Scan for the cell matching the given text and deliver its [X, Y] coordinate at center. 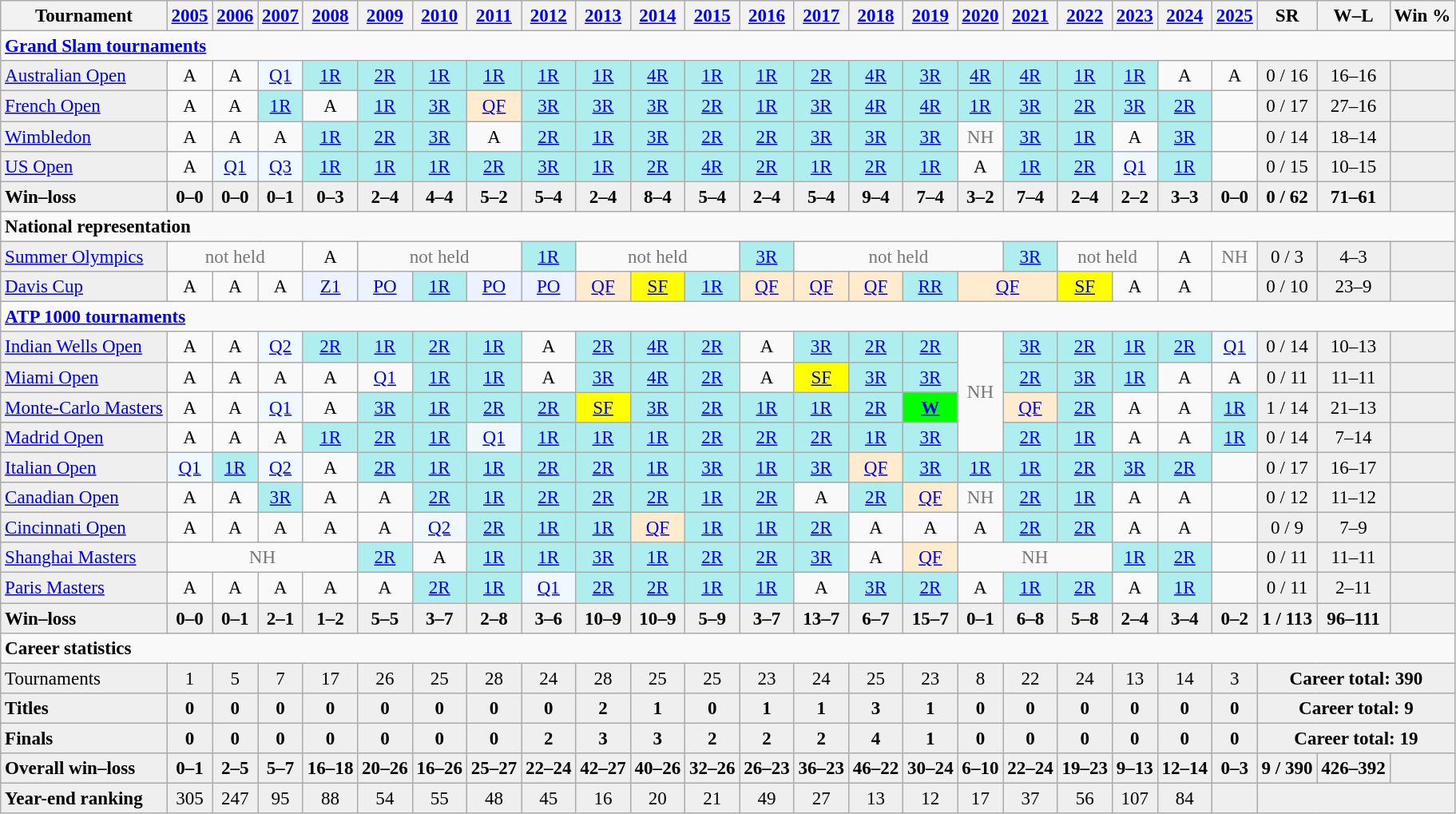
3–6 [549, 618]
2022 [1085, 16]
7–14 [1353, 438]
2024 [1184, 16]
426–392 [1353, 768]
27 [821, 799]
Monte-Carlo Masters [84, 407]
0 / 15 [1287, 167]
5 [235, 678]
Win % [1422, 16]
Miami Open [84, 377]
ATP 1000 tournaments [728, 317]
2011 [494, 16]
22 [1030, 678]
6–8 [1030, 618]
US Open [84, 167]
16 [603, 799]
Career statistics [728, 649]
9–13 [1134, 768]
2016 [767, 16]
12–14 [1184, 768]
French Open [84, 106]
25–27 [494, 768]
Z1 [330, 287]
49 [767, 799]
2017 [821, 16]
Career total: 19 [1356, 739]
305 [190, 799]
16–16 [1353, 76]
7 [281, 678]
2–8 [494, 618]
20 [657, 799]
2012 [549, 16]
30–24 [930, 768]
1–2 [330, 618]
Davis Cup [84, 287]
W [930, 407]
5–5 [385, 618]
6–7 [875, 618]
27–16 [1353, 106]
26–23 [767, 768]
4 [875, 739]
2013 [603, 16]
4–4 [439, 197]
11–12 [1353, 498]
9 / 390 [1287, 768]
37 [1030, 799]
15–7 [930, 618]
5–8 [1085, 618]
96–111 [1353, 618]
Cincinnati Open [84, 528]
7–9 [1353, 528]
1 / 113 [1287, 618]
55 [439, 799]
2014 [657, 16]
5–2 [494, 197]
5–7 [281, 768]
21 [712, 799]
Summer Olympics [84, 257]
3–4 [1184, 618]
RR [930, 287]
40–26 [657, 768]
2010 [439, 16]
19–23 [1085, 768]
W–L [1353, 16]
10–13 [1353, 347]
9–4 [875, 197]
Tournament [84, 16]
95 [281, 799]
SR [1287, 16]
2–2 [1134, 197]
4–3 [1353, 257]
0 / 10 [1287, 287]
48 [494, 799]
0–2 [1235, 618]
0 / 62 [1287, 197]
247 [235, 799]
2–5 [235, 768]
Titles [84, 709]
2–11 [1353, 588]
Career total: 390 [1356, 678]
16–18 [330, 768]
0 / 9 [1287, 528]
2005 [190, 16]
Tournaments [84, 678]
2025 [1235, 16]
20–26 [385, 768]
45 [549, 799]
54 [385, 799]
56 [1085, 799]
Madrid Open [84, 438]
8 [981, 678]
Q3 [281, 167]
2023 [1134, 16]
71–61 [1353, 197]
32–26 [712, 768]
16–26 [439, 768]
18–14 [1353, 137]
Grand Slam tournaments [728, 46]
Shanghai Masters [84, 558]
84 [1184, 799]
2007 [281, 16]
2020 [981, 16]
2018 [875, 16]
21–13 [1353, 407]
6–10 [981, 768]
Italian Open [84, 467]
0 / 3 [1287, 257]
5–9 [712, 618]
42–27 [603, 768]
2009 [385, 16]
Wimbledon [84, 137]
0 / 16 [1287, 76]
46–22 [875, 768]
26 [385, 678]
2021 [1030, 16]
14 [1184, 678]
2008 [330, 16]
107 [1134, 799]
Career total: 9 [1356, 709]
Finals [84, 739]
Paris Masters [84, 588]
2–1 [281, 618]
Overall win–loss [84, 768]
12 [930, 799]
2006 [235, 16]
16–17 [1353, 467]
2015 [712, 16]
Canadian Open [84, 498]
23–9 [1353, 287]
13–7 [821, 618]
Indian Wells Open [84, 347]
88 [330, 799]
Year-end ranking [84, 799]
Australian Open [84, 76]
1 / 14 [1287, 407]
2019 [930, 16]
0 / 12 [1287, 498]
3–3 [1184, 197]
10–15 [1353, 167]
36–23 [821, 768]
3–2 [981, 197]
National representation [728, 227]
8–4 [657, 197]
